Return the (x, y) coordinate for the center point of the cell that contains the specified text.  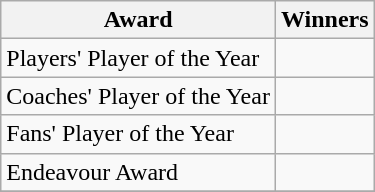
Endeavour Award (138, 172)
Coaches' Player of the Year (138, 96)
Fans' Player of the Year (138, 134)
Players' Player of the Year (138, 58)
Award (138, 20)
Winners (324, 20)
